Locate the cell with the specified text and output its (x, y) center coordinate. 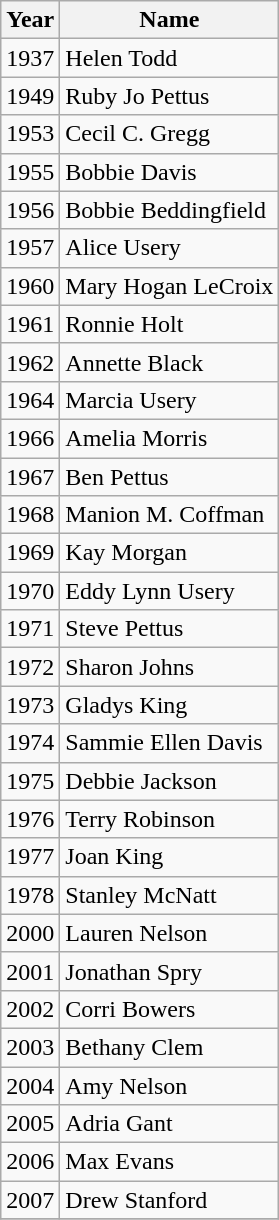
1955 (30, 172)
1971 (30, 629)
1976 (30, 819)
1957 (30, 248)
1962 (30, 362)
1966 (30, 438)
1960 (30, 286)
Bobbie Davis (170, 172)
Steve Pettus (170, 629)
Adria Gant (170, 1124)
1972 (30, 667)
2002 (30, 1009)
2000 (30, 933)
Amelia Morris (170, 438)
Ronnie Holt (170, 324)
2004 (30, 1085)
Bethany Clem (170, 1047)
1978 (30, 895)
Lauren Nelson (170, 933)
Sharon Johns (170, 667)
2001 (30, 971)
1974 (30, 743)
1937 (30, 58)
2007 (30, 1200)
2005 (30, 1124)
1970 (30, 591)
Eddy Lynn Usery (170, 591)
1977 (30, 857)
Bobbie Beddingfield (170, 210)
Annette Black (170, 362)
2006 (30, 1162)
1968 (30, 515)
Helen Todd (170, 58)
Marcia Usery (170, 400)
Alice Usery (170, 248)
1956 (30, 210)
Kay Morgan (170, 553)
Year (30, 20)
Debbie Jackson (170, 781)
Terry Robinson (170, 819)
Mary Hogan LeCroix (170, 286)
2003 (30, 1047)
Ben Pettus (170, 477)
1961 (30, 324)
1967 (30, 477)
Corri Bowers (170, 1009)
1975 (30, 781)
1964 (30, 400)
1953 (30, 134)
Manion M. Coffman (170, 515)
Sammie Ellen Davis (170, 743)
Stanley McNatt (170, 895)
Joan King (170, 857)
Ruby Jo Pettus (170, 96)
1973 (30, 705)
Name (170, 20)
1949 (30, 96)
Amy Nelson (170, 1085)
Drew Stanford (170, 1200)
Cecil C. Gregg (170, 134)
Jonathan Spry (170, 971)
Gladys King (170, 705)
1969 (30, 553)
Max Evans (170, 1162)
